Identify which cell holds the provided text, then report its [x, y] central coordinate. 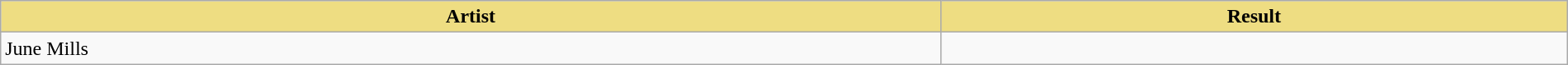
Artist [471, 17]
June Mills [471, 48]
Result [1254, 17]
